Determine the [x, y] coordinate at the center of the cell enclosing the given text.  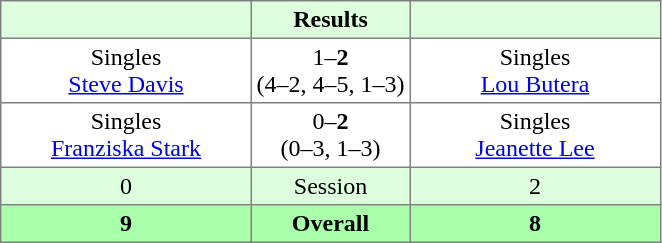
0 [126, 186]
Session [330, 186]
9 [126, 224]
8 [535, 224]
SinglesJeanette Lee [535, 135]
2 [535, 186]
Overall [330, 224]
Results [330, 20]
1–2(4–2, 4–5, 1–3) [330, 70]
0–2(0–3, 1–3) [330, 135]
SinglesSteve Davis [126, 70]
SinglesLou Butera [535, 70]
SinglesFranziska Stark [126, 135]
